Provide the (x, y) coordinate of the cell's center where the given text is located.  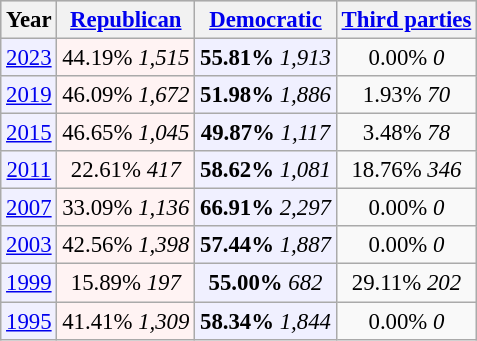
58.34% 1,844 (266, 321)
1999 (29, 283)
2007 (29, 208)
49.87% 1,117 (266, 133)
Third parties (406, 20)
2019 (29, 95)
15.89% 197 (126, 283)
41.41% 1,309 (126, 321)
55.00% 682 (266, 283)
29.11% 202 (406, 283)
58.62% 1,081 (266, 170)
18.76% 346 (406, 170)
46.65% 1,045 (126, 133)
57.44% 1,887 (266, 245)
1.93% 70 (406, 95)
3.48% 78 (406, 133)
1995 (29, 321)
Republican (126, 20)
66.91% 2,297 (266, 208)
Year (29, 20)
55.81% 1,913 (266, 58)
42.56% 1,398 (126, 245)
2023 (29, 58)
33.09% 1,136 (126, 208)
44.19% 1,515 (126, 58)
2015 (29, 133)
Democratic (266, 20)
46.09% 1,672 (126, 95)
2011 (29, 170)
2003 (29, 245)
22.61% 417 (126, 170)
51.98% 1,886 (266, 95)
